Scan for the cell matching the given text and deliver its (x, y) coordinate at center. 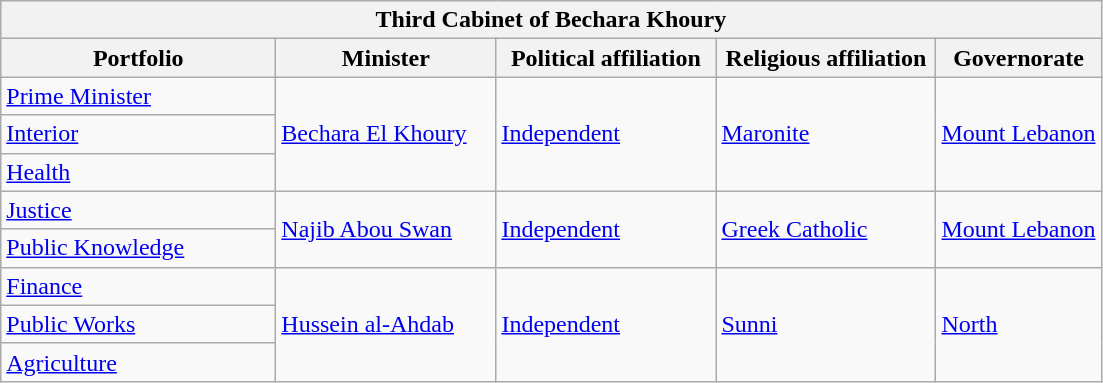
Governorate (1018, 58)
Greek Catholic (826, 229)
North (1018, 324)
Prime Minister (138, 96)
Bechara El Khoury (386, 134)
Agriculture (138, 362)
Finance (138, 286)
Justice (138, 210)
Public Knowledge (138, 248)
Political affiliation (606, 58)
Religious affiliation (826, 58)
Third Cabinet of Bechara Khoury (551, 20)
Minister (386, 58)
Sunni (826, 324)
Maronite (826, 134)
Portfolio (138, 58)
Public Works (138, 324)
Najib Abou Swan (386, 229)
Interior (138, 134)
Health (138, 172)
Hussein al-Ahdab (386, 324)
